Pinpoint the cell where the given text exists, returning its [x, y] midpoint coordinate. 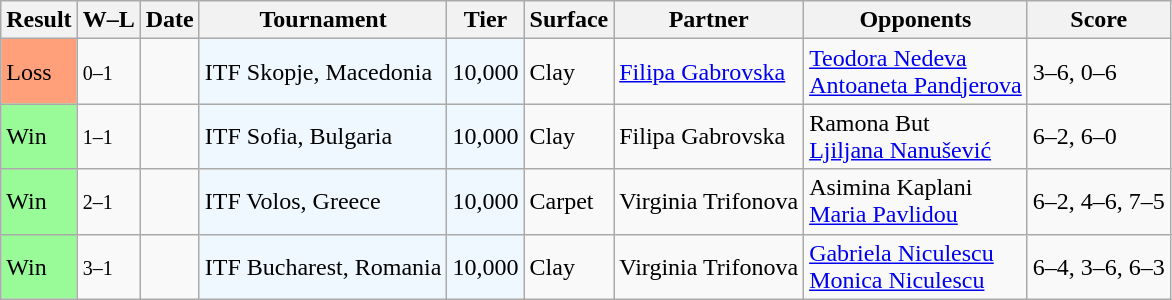
Opponents [916, 20]
2–1 [108, 202]
3–1 [108, 266]
Score [1098, 20]
6–2, 6–0 [1098, 136]
ITF Sofia, Bulgaria [323, 136]
6–2, 4–6, 7–5 [1098, 202]
Ramona But Ljiljana Nanušević [916, 136]
Result [39, 20]
Loss [39, 72]
0–1 [108, 72]
3–6, 0–6 [1098, 72]
W–L [108, 20]
1–1 [108, 136]
6–4, 3–6, 6–3 [1098, 266]
Carpet [569, 202]
Date [170, 20]
ITF Bucharest, Romania [323, 266]
ITF Volos, Greece [323, 202]
Partner [709, 20]
Gabriela Niculescu Monica Niculescu [916, 266]
ITF Skopje, Macedonia [323, 72]
Teodora Nedeva Antoaneta Pandjerova [916, 72]
Surface [569, 20]
Tier [486, 20]
Asimina Kaplani Maria Pavlidou [916, 202]
Tournament [323, 20]
